Provide the (X, Y) coordinate of the cell's center where the given text is located.  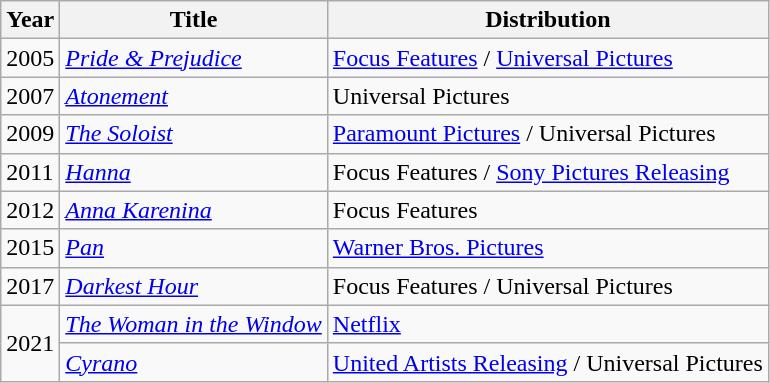
Hanna (194, 172)
Focus Features (548, 210)
Title (194, 20)
2005 (30, 58)
The Soloist (194, 134)
Year (30, 20)
2009 (30, 134)
2017 (30, 286)
2011 (30, 172)
Anna Karenina (194, 210)
Paramount Pictures / Universal Pictures (548, 134)
Distribution (548, 20)
United Artists Releasing / Universal Pictures (548, 362)
2015 (30, 248)
Pan (194, 248)
Focus Features / Sony Pictures Releasing (548, 172)
2021 (30, 343)
2012 (30, 210)
Universal Pictures (548, 96)
The Woman in the Window (194, 324)
Cyrano (194, 362)
Pride & Prejudice (194, 58)
Atonement (194, 96)
Netflix (548, 324)
2007 (30, 96)
Darkest Hour (194, 286)
Warner Bros. Pictures (548, 248)
